Capture the cell that displays the provided text and extract its [X, Y] central coordinate. 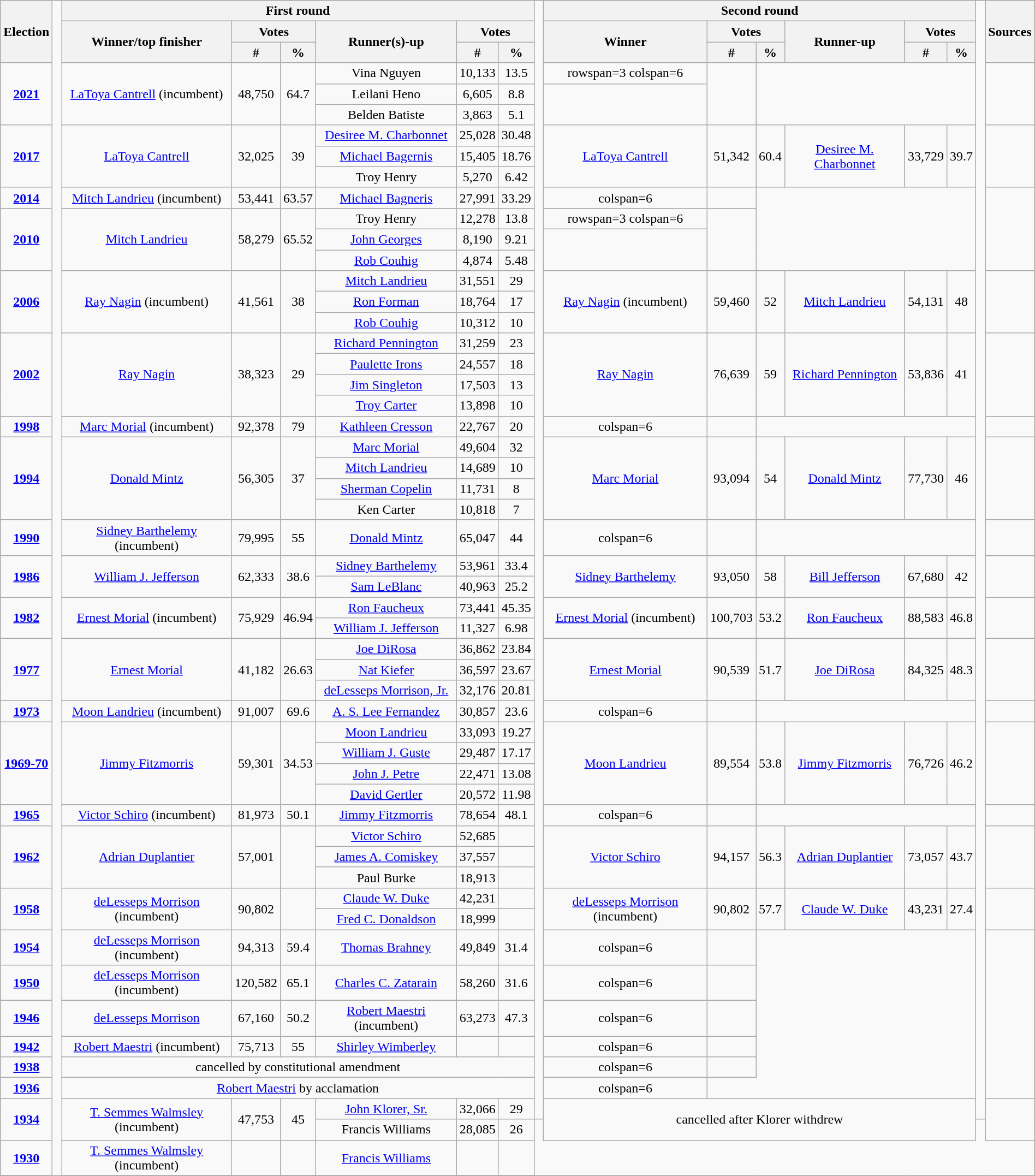
11,731 [477, 489]
52 [771, 302]
Sidney Barthelemy (incumbent) [147, 537]
Runner(s)-up [386, 42]
94,313 [255, 947]
50.2 [298, 1019]
54,131 [926, 302]
1958 [26, 908]
23.6 [516, 711]
2021 [26, 94]
1982 [26, 618]
13 [516, 385]
Thomas Brahney [386, 947]
18 [516, 364]
deLesseps Morrison, Jr. [386, 691]
56.3 [771, 857]
65.52 [298, 239]
30.48 [516, 135]
22,471 [477, 774]
37,557 [477, 857]
120,582 [255, 983]
Runner-up [845, 42]
1969-70 [26, 763]
Troy Carter [386, 406]
LaToya Cantrell (incumbent) [147, 94]
25,028 [477, 135]
47.3 [516, 1019]
33,729 [926, 156]
53,441 [255, 198]
10,312 [477, 323]
Moon Landrieu (incumbent) [147, 711]
46.8 [961, 618]
43,231 [926, 908]
49,604 [477, 447]
31,551 [477, 281]
36,862 [477, 649]
75,713 [255, 1047]
19.27 [516, 732]
4,874 [477, 260]
Leilani Heno [386, 94]
39.7 [961, 156]
17,503 [477, 385]
32,066 [477, 1109]
48,750 [255, 94]
Ken Carter [386, 509]
40,963 [477, 586]
13.08 [516, 774]
6.98 [516, 628]
20.81 [516, 691]
54 [771, 478]
cancelled by constitutional amendment [298, 1067]
cancelled after Klorer withdrew [759, 1119]
58 [771, 576]
6,605 [477, 94]
5,270 [477, 177]
Nat Kiefer [386, 670]
41 [961, 375]
Sam LeBlanc [386, 586]
18,764 [477, 302]
8,190 [477, 239]
78,654 [477, 815]
46.94 [298, 618]
93,050 [731, 576]
65,047 [477, 537]
93,094 [731, 478]
1962 [26, 857]
John Klorer, Sr. [386, 1109]
84,325 [926, 670]
First round [298, 11]
Paulette Irons [386, 364]
23.67 [516, 670]
15,405 [477, 156]
79,995 [255, 537]
1950 [26, 983]
49,849 [477, 947]
23.84 [516, 649]
5.1 [516, 115]
48.3 [961, 670]
13,898 [477, 406]
39 [298, 156]
James A. Comiskey [386, 857]
Michael Bagneris [386, 198]
10,133 [477, 73]
53,961 [477, 566]
17 [516, 302]
33.4 [516, 566]
90,539 [731, 670]
56,305 [255, 478]
42,231 [477, 898]
34.53 [298, 763]
91,007 [255, 711]
100,703 [731, 618]
58,279 [255, 239]
81,973 [255, 815]
1973 [26, 711]
37 [298, 478]
29,487 [477, 753]
41,561 [255, 302]
59,301 [255, 763]
1954 [26, 947]
59.4 [298, 947]
63.57 [298, 198]
3,863 [477, 115]
Charles C. Zatarain [386, 983]
31.4 [516, 947]
11.98 [516, 794]
42 [961, 576]
76,726 [926, 763]
7 [516, 509]
62,333 [255, 576]
65.1 [298, 983]
11,327 [477, 628]
1998 [26, 426]
Jim Singleton [386, 385]
33.29 [516, 198]
Ron Forman [386, 302]
2010 [26, 239]
Sherman Copelin [386, 489]
24,557 [477, 364]
44 [516, 537]
47,753 [255, 1119]
45 [298, 1119]
38 [298, 302]
1977 [26, 670]
Mitch Landrieu (incumbent) [147, 198]
51,342 [731, 156]
2017 [26, 156]
20,572 [477, 794]
Winner/top finisher [147, 42]
8 [516, 489]
32,176 [477, 691]
59 [771, 375]
deLesseps Morrison [147, 1019]
51.7 [771, 670]
Bill Jefferson [845, 576]
60.4 [771, 156]
13.5 [516, 73]
32 [516, 447]
92,378 [255, 426]
18,999 [477, 919]
25.2 [516, 586]
57.7 [771, 908]
63,273 [477, 1019]
28,085 [477, 1130]
38.6 [298, 576]
Marc Morial (incumbent) [147, 426]
88,583 [926, 618]
1930 [26, 1157]
79 [298, 426]
67,680 [926, 576]
52,685 [477, 836]
23 [516, 343]
75,929 [255, 618]
5.48 [516, 260]
59,460 [731, 302]
41,182 [255, 670]
1965 [26, 815]
John Georges [386, 239]
67,160 [255, 1019]
1936 [26, 1088]
Election [26, 32]
Second round [759, 11]
9.21 [516, 239]
1986 [26, 576]
31.6 [516, 983]
48.1 [516, 815]
Paul Burke [386, 877]
1994 [26, 478]
58,260 [477, 983]
31,259 [477, 343]
94,157 [731, 857]
Robert Maestri by acclamation [298, 1088]
1942 [26, 1047]
1934 [26, 1119]
17.17 [516, 753]
30,857 [477, 711]
David Gertler [386, 794]
8.8 [516, 94]
18,913 [477, 877]
14,689 [477, 468]
20 [516, 426]
53.2 [771, 618]
73,057 [926, 857]
William J. Guste [386, 753]
57,001 [255, 857]
Victor Schiro (incumbent) [147, 815]
10,818 [477, 509]
Michael Bagernis [386, 156]
1990 [26, 537]
64.7 [298, 94]
6.42 [516, 177]
13.8 [516, 218]
Shirley Wimberley [386, 1047]
76,639 [731, 375]
33,093 [477, 732]
73,441 [477, 608]
27,991 [477, 198]
32,025 [255, 156]
46.2 [961, 763]
46 [961, 478]
18.76 [516, 156]
27.4 [961, 908]
2006 [26, 302]
John J. Petre [386, 774]
22,767 [477, 426]
1938 [26, 1067]
Winner [625, 42]
26 [516, 1130]
Kathleen Cresson [386, 426]
48 [961, 302]
38,323 [255, 375]
Fred C. Donaldson [386, 919]
43.7 [961, 857]
69.6 [298, 711]
50.1 [298, 815]
26.63 [298, 670]
Sources [1010, 32]
2002 [26, 375]
Vina Nguyen [386, 73]
Belden Batiste [386, 115]
36,597 [477, 670]
53.8 [771, 763]
2014 [26, 198]
45.35 [516, 608]
77,730 [926, 478]
89,554 [731, 763]
12,278 [477, 218]
53,836 [926, 375]
1946 [26, 1019]
A. S. Lee Fernandez [386, 711]
